Scan for the cell matching the given text and deliver its (X, Y) coordinate at center. 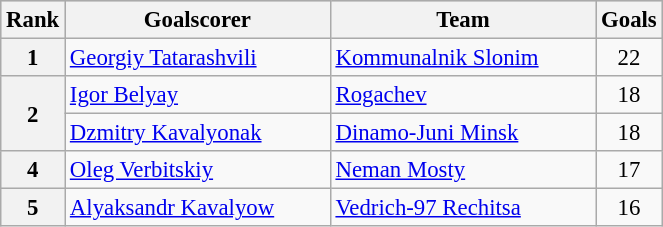
16 (629, 208)
Dzmitry Kavalyonak (198, 133)
22 (629, 58)
Rank (33, 20)
Alyaksandr Kavalyow (198, 208)
Dinamo-Juni Minsk (463, 133)
Goals (629, 20)
2 (33, 114)
17 (629, 170)
Oleg Verbitskiy (198, 170)
Rogachev (463, 95)
Neman Mosty (463, 170)
Goalscorer (198, 20)
Team (463, 20)
Georgiy Tatarashvili (198, 58)
4 (33, 170)
Vedrich-97 Rechitsa (463, 208)
1 (33, 58)
5 (33, 208)
Igor Belyay (198, 95)
Kommunalnik Slonim (463, 58)
